Search for the cell housing the specified text and yield its (x, y) center coordinate. 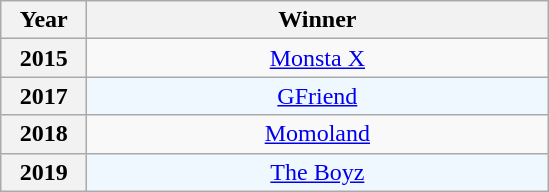
2019 (44, 172)
Monsta X (318, 58)
2015 (44, 58)
The Boyz (318, 172)
Winner (318, 20)
GFriend (318, 96)
2018 (44, 134)
2017 (44, 96)
Year (44, 20)
Momoland (318, 134)
